Provide the [X, Y] coordinate of the cell's center where the given text is located.  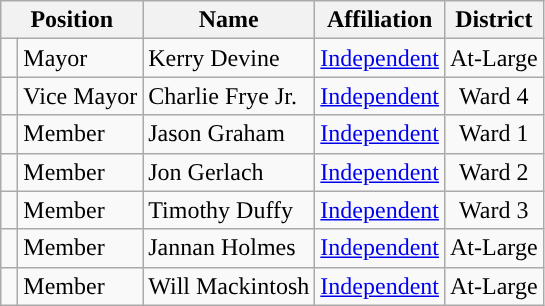
Ward 1 [494, 134]
Ward 3 [494, 210]
Timothy Duffy [229, 210]
Position [72, 20]
Will Mackintosh [229, 286]
Affiliation [380, 20]
Ward 4 [494, 96]
Jannan Holmes [229, 248]
Jason Graham [229, 134]
District [494, 20]
Jon Gerlach [229, 172]
Charlie Frye Jr. [229, 96]
Ward 2 [494, 172]
Name [229, 20]
Mayor [80, 58]
Vice Mayor [80, 96]
Kerry Devine [229, 58]
